Capture the cell that displays the provided text and extract its (x, y) central coordinate. 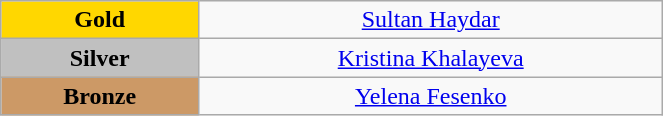
Bronze (100, 96)
Kristina Khalayeva (431, 58)
Yelena Fesenko (431, 96)
Silver (100, 58)
Sultan Haydar (431, 20)
Gold (100, 20)
